Find where the given text appears and provide that cell's center as [X, Y] coordinate. 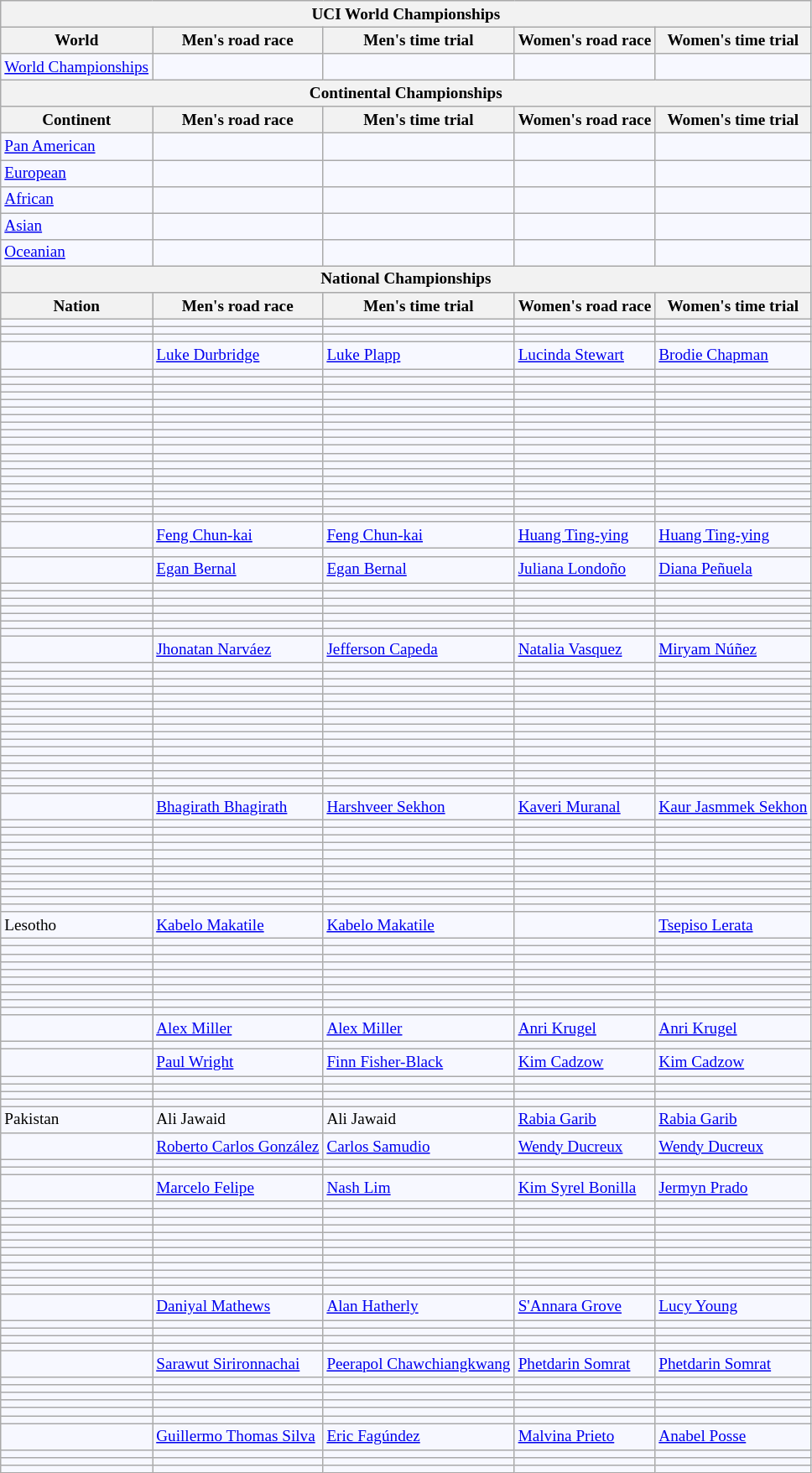
Continent [77, 120]
Miryam Núñez [733, 650]
World [77, 40]
S'Annara Grove [585, 1307]
Brodie Chapman [733, 356]
Carlos Samudio [419, 1147]
Lucy Young [733, 1307]
National Championships [406, 279]
Marcelo Felipe [238, 1188]
Peerapol Chawchiangkwang [419, 1364]
Continental Championships [406, 93]
Guillermo Thomas Silva [238, 1436]
Diana Peñuela [733, 570]
Luke Plapp [419, 356]
Kim Syrel Bonilla [585, 1188]
Bhagirath Bhagirath [238, 807]
Kaur Jasmmek Sekhon [733, 807]
Daniyal Mathews [238, 1307]
Sarawut Sirironnachai [238, 1364]
Juliana Londoño [585, 570]
Natalia Vasquez [585, 650]
Nation [77, 306]
Eric Fagúndez [419, 1436]
Malvina Prieto [585, 1436]
European [77, 173]
Tsepiso Lerata [733, 925]
Pan American [77, 147]
Alan Hatherly [419, 1307]
Finn Fisher-Black [419, 1063]
Roberto Carlos González [238, 1147]
Pakistan [77, 1120]
Jhonatan Narváez [238, 650]
UCI World Championships [406, 14]
Harshveer Sekhon [419, 807]
World Championships [77, 67]
Paul Wright [238, 1063]
Anabel Posse [733, 1436]
African [77, 200]
Lucinda Stewart [585, 356]
Nash Lim [419, 1188]
Jefferson Capeda [419, 650]
Asian [77, 226]
Lesotho [77, 925]
Luke Durbridge [238, 356]
Jermyn Prado [733, 1188]
Kaveri Muranal [585, 807]
Oceanian [77, 252]
